From the cell containing the given text, extract its center point as [x, y] coordinate. 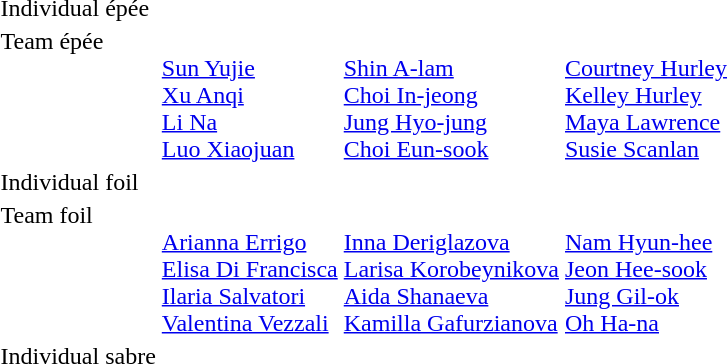
Shin A-lamChoi In-jeongJung Hyo-jungChoi Eun-sook [451, 95]
Inna DeriglazovaLarisa KorobeynikovaAida ShanaevaKamilla Gafurzianova [451, 269]
Arianna ErrigoElisa Di FranciscaIlaria SalvatoriValentina Vezzali [250, 269]
Sun YujieXu AnqiLi NaLuo Xiaojuan [250, 95]
